Locate the cell with the specified text and output its [x, y] center coordinate. 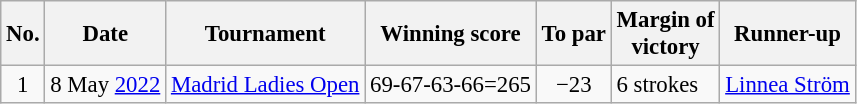
69-67-63-66=265 [451, 85]
Runner-up [788, 34]
1 [23, 85]
8 May 2022 [106, 85]
−23 [574, 85]
No. [23, 34]
Tournament [266, 34]
To par [574, 34]
Margin ofvictory [666, 34]
Madrid Ladies Open [266, 85]
Linnea Ström [788, 85]
6 strokes [666, 85]
Winning score [451, 34]
Date [106, 34]
